Search for the cell housing the specified text and yield its [x, y] center coordinate. 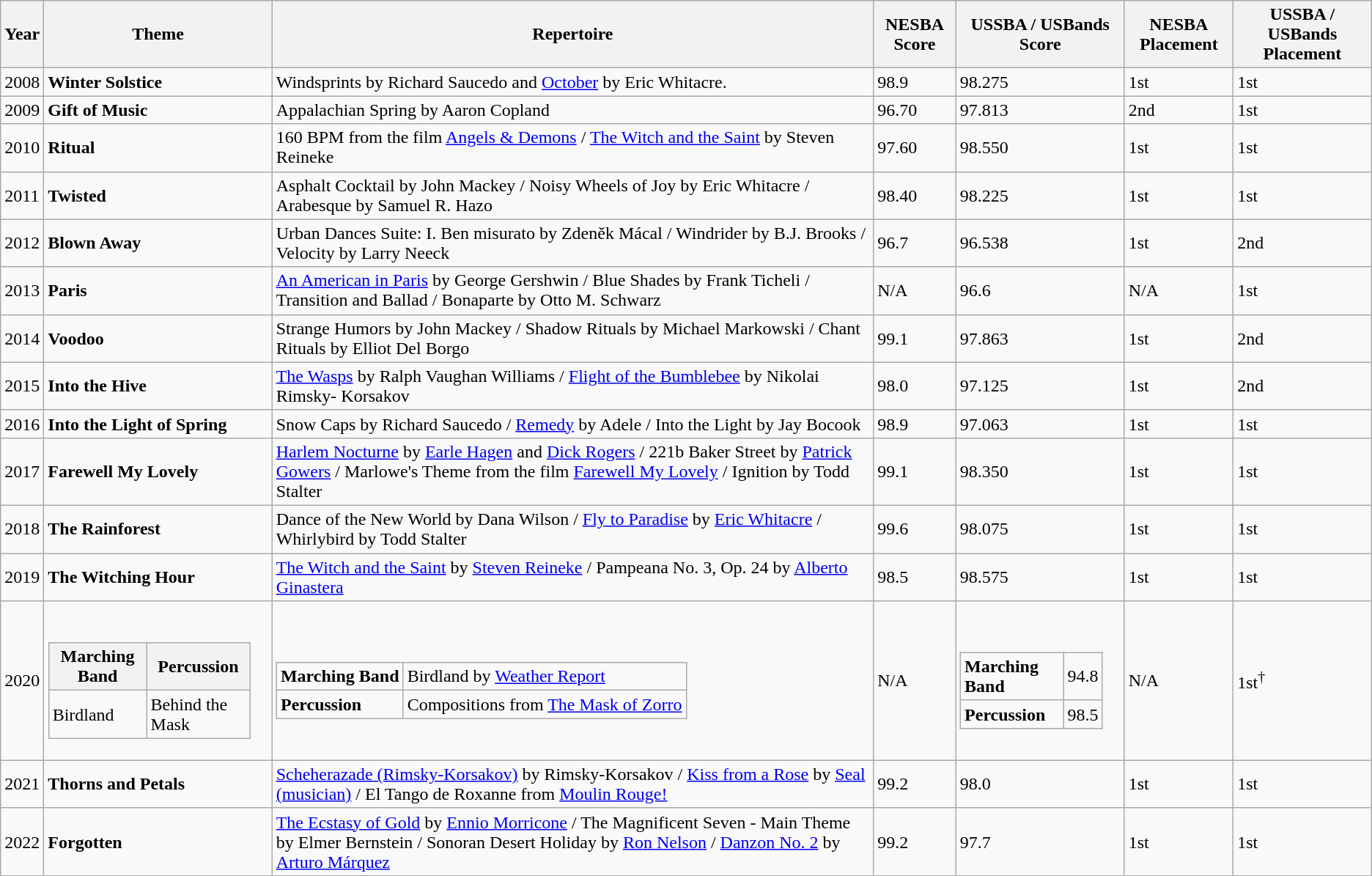
2021 [22, 784]
Forgotten [158, 842]
Farewell My Lovely [158, 471]
Blown Away [158, 243]
Theme [158, 34]
Behind the Mask [198, 714]
1st† [1303, 681]
Birdland [97, 714]
USSBA / USBands Placement [1303, 34]
97.063 [1040, 424]
Thorns and Petals [158, 784]
99.6 [915, 529]
USSBA / USBands Score [1040, 34]
Voodoo [158, 339]
160 BPM from the film Angels & Demons / The Witch and the Saint by Steven Reineke [573, 148]
98.40 [915, 195]
Ritual [158, 148]
2019 [22, 576]
Year [22, 34]
The Witch and the Saint by Steven Reineke / Pampeana No. 3, Op. 24 by Alberto Ginastera [573, 576]
Repertoire [573, 34]
Windsprints by Richard Saucedo and October by Eric Whitacre. [573, 82]
Birdland by Weather Report [545, 677]
Snow Caps by Richard Saucedo / Remedy by Adele / Into the Light by Jay Bocook [573, 424]
2015 [22, 386]
Asphalt Cocktail by John Mackey / Noisy Wheels of Joy by Eric Whitacre / Arabesque by Samuel R. Hazo [573, 195]
The Witching Hour [158, 576]
98.550 [1040, 148]
Marching Band Percussion Birdland Behind the Mask [158, 681]
Scheherazade (Rimsky-Korsakov) by Rimsky-Korsakov / Kiss from a Rose by Seal (musician) / El Tango de Roxanne from Moulin Rouge! [573, 784]
Appalachian Spring by Aaron Copland [573, 110]
Marching Band Birdland by Weather Report Percussion Compositions from The Mask of Zorro [573, 681]
Urban Dances Suite: I. Ben misurato by Zdeněk Mácal / Windrider by B.J. Brooks / Velocity by Larry Neeck [573, 243]
97.60 [915, 148]
2009 [22, 110]
98.225 [1040, 195]
98.275 [1040, 82]
Gift of Music [158, 110]
2018 [22, 529]
98.075 [1040, 529]
Strange Humors by John Mackey / Shadow Rituals by Michael Markowski / Chant Rituals by Elliot Del Borgo [573, 339]
An American in Paris by George Gershwin / Blue Shades by Frank Ticheli / Transition and Ballad / Bonaparte by Otto M. Schwarz [573, 290]
94.8 [1083, 676]
2011 [22, 195]
98.350 [1040, 471]
Into the Hive [158, 386]
Dance of the New World by Dana Wilson / Fly to Paradise by Eric Whitacre / Whirlybird by Todd Stalter [573, 529]
2017 [22, 471]
97.7 [1040, 842]
96.70 [915, 110]
Compositions from The Mask of Zorro [545, 704]
Marching Band 94.8 Percussion 98.5 [1040, 681]
96.538 [1040, 243]
2012 [22, 243]
Paris [158, 290]
2010 [22, 148]
2013 [22, 290]
96.6 [1040, 290]
2016 [22, 424]
2008 [22, 82]
96.7 [915, 243]
Winter Solstice [158, 82]
98.575 [1040, 576]
Twisted [158, 195]
The Wasps by Ralph Vaughan Williams / Flight of the Bumblebee by Nikolai Rimsky- Korsakov [573, 386]
NESBA Placement [1179, 34]
The Rainforest [158, 529]
97.125 [1040, 386]
97.863 [1040, 339]
2022 [22, 842]
2020 [22, 681]
Into the Light of Spring [158, 424]
2014 [22, 339]
97.813 [1040, 110]
NESBA Score [915, 34]
